Determine the [x, y] coordinate at the center of the cell enclosing the given text.  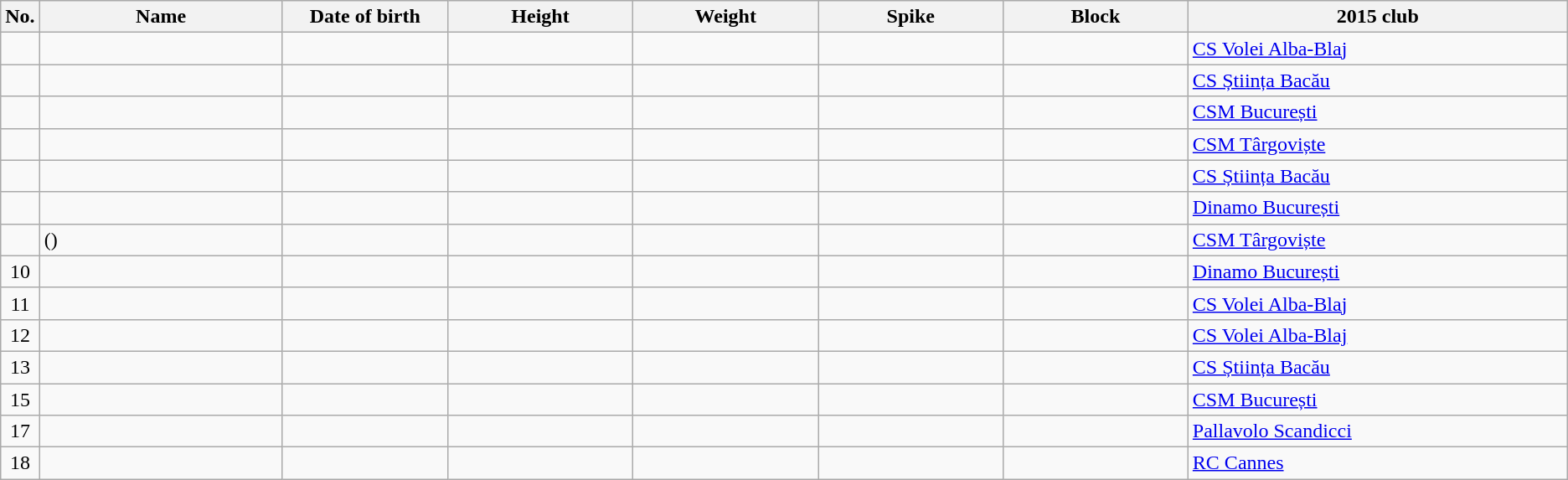
12 [20, 335]
Name [161, 17]
13 [20, 367]
No. [20, 17]
Date of birth [365, 17]
17 [20, 431]
15 [20, 400]
2015 club [1377, 17]
Pallavolo Scandicci [1377, 431]
RC Cannes [1377, 463]
11 [20, 303]
Spike [911, 17]
18 [20, 463]
() [161, 240]
Block [1096, 17]
Weight [725, 17]
10 [20, 271]
Height [539, 17]
